Return (X, Y) of the center of cell containing provided text 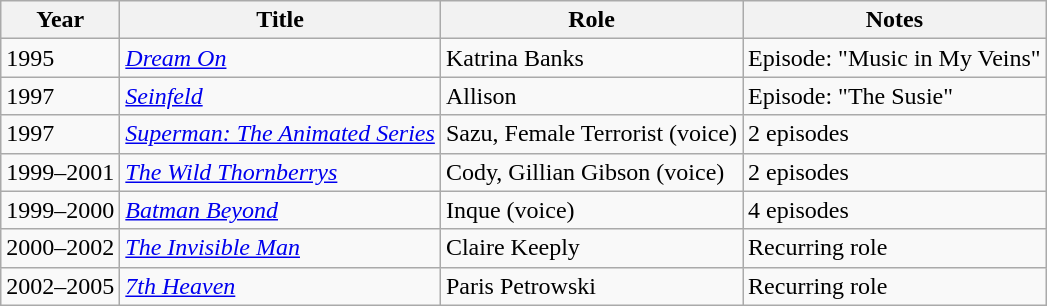
Dream On (280, 58)
Inque (voice) (591, 210)
Cody, Gillian Gibson (voice) (591, 172)
Sazu, Female Terrorist (voice) (591, 134)
Katrina Banks (591, 58)
Notes (895, 20)
2002–2005 (60, 286)
Year (60, 20)
The Wild Thornberrys (280, 172)
Claire Keeply (591, 248)
Superman: The Animated Series (280, 134)
Title (280, 20)
Paris Petrowski (591, 286)
Batman Beyond (280, 210)
1999–2000 (60, 210)
Episode: "The Susie" (895, 96)
4 episodes (895, 210)
Allison (591, 96)
The Invisible Man (280, 248)
1995 (60, 58)
1999–2001 (60, 172)
2000–2002 (60, 248)
Role (591, 20)
Seinfeld (280, 96)
Episode: "Music in My Veins" (895, 58)
7th Heaven (280, 286)
